From the cell containing the given text, extract its center point as [x, y] coordinate. 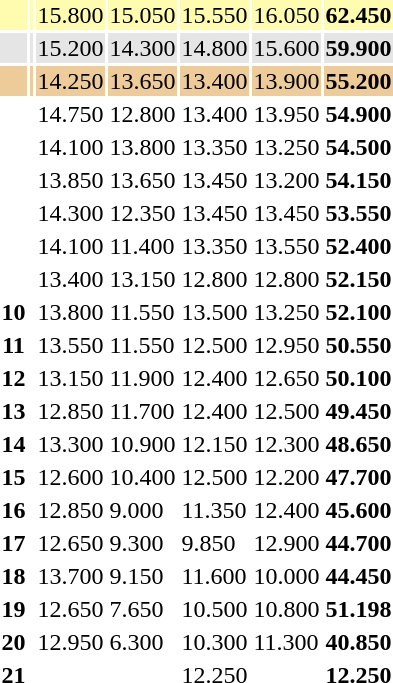
7.650 [142, 609]
13.200 [286, 180]
52.150 [358, 279]
15 [14, 477]
13.500 [214, 312]
14.250 [70, 81]
47.700 [358, 477]
10.000 [286, 576]
14.800 [214, 48]
16 [14, 510]
13 [14, 411]
62.450 [358, 15]
48.650 [358, 444]
40.850 [358, 642]
50.100 [358, 378]
52.400 [358, 246]
6.300 [142, 642]
11.350 [214, 510]
54.900 [358, 114]
12.200 [286, 477]
20 [14, 642]
59.900 [358, 48]
9.850 [214, 543]
17 [14, 543]
12.300 [286, 444]
55.200 [358, 81]
14.750 [70, 114]
18 [14, 576]
10.400 [142, 477]
13.700 [70, 576]
9.300 [142, 543]
11.300 [286, 642]
15.550 [214, 15]
15.800 [70, 15]
12.350 [142, 213]
12.150 [214, 444]
13.300 [70, 444]
10.800 [286, 609]
13.900 [286, 81]
10 [14, 312]
15.200 [70, 48]
11.700 [142, 411]
52.100 [358, 312]
11 [14, 345]
54.150 [358, 180]
9.150 [142, 576]
49.450 [358, 411]
50.550 [358, 345]
11.600 [214, 576]
11.400 [142, 246]
14 [14, 444]
10.900 [142, 444]
54.500 [358, 147]
53.550 [358, 213]
10.300 [214, 642]
44.450 [358, 576]
12 [14, 378]
16.050 [286, 15]
15.600 [286, 48]
19 [14, 609]
12.600 [70, 477]
51.198 [358, 609]
15.050 [142, 15]
9.000 [142, 510]
10.500 [214, 609]
12.900 [286, 543]
45.600 [358, 510]
13.850 [70, 180]
11.900 [142, 378]
13.950 [286, 114]
44.700 [358, 543]
